Determine the (x, y) coordinate at the center of the cell enclosing the given text.  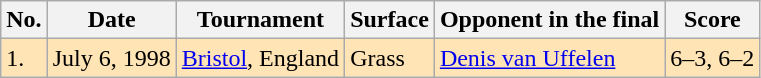
No. (24, 20)
Tournament (260, 20)
Opponent in the final (549, 20)
Surface (390, 20)
1. (24, 58)
Bristol, England (260, 58)
July 6, 1998 (112, 58)
Date (112, 20)
Score (712, 20)
Denis van Uffelen (549, 58)
6–3, 6–2 (712, 58)
Grass (390, 58)
